For the text-containing cell, return its midpoint in [x, y] coordinate format. 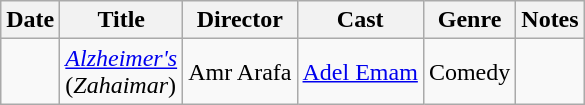
Cast [360, 20]
Comedy [469, 72]
Title [122, 20]
Adel Emam [360, 72]
Date [30, 20]
Amr Arafa [240, 72]
Notes [550, 20]
Alzheimer's(Zahaimar) [122, 72]
Director [240, 20]
Genre [469, 20]
